Identify which cell holds the provided text, then report its [X, Y] central coordinate. 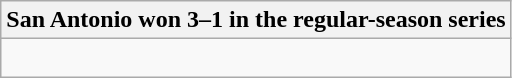
San Antonio won 3–1 in the regular-season series [256, 20]
